Scan for the cell matching the given text and deliver its [x, y] coordinate at center. 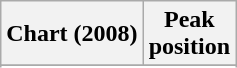
Chart (2008) [72, 34]
Peakposition [189, 34]
